Determine the (X, Y) coordinate at the center of the cell enclosing the given text.  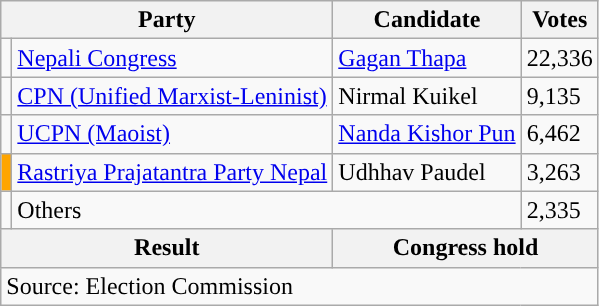
UCPN (Maoist) (172, 134)
Candidate (427, 20)
Congress hold (466, 248)
Others (266, 210)
3,263 (560, 172)
22,336 (560, 58)
2,335 (560, 210)
Source: Election Commission (300, 286)
6,462 (560, 134)
Gagan Thapa (427, 58)
Nirmal Kuikel (427, 96)
Party (167, 20)
Nanda Kishor Pun (427, 134)
Rastriya Prajatantra Party Nepal (172, 172)
Udhhav Paudel (427, 172)
Votes (560, 20)
CPN (Unified Marxist-Leninist) (172, 96)
9,135 (560, 96)
Nepali Congress (172, 58)
Result (167, 248)
